For the text-containing cell, return its midpoint in [x, y] coordinate format. 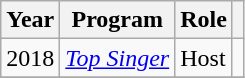
Top Singer [118, 58]
Host [204, 58]
Role [204, 20]
2018 [30, 58]
Program [118, 20]
Year [30, 20]
